Locate the cell with the specified text and output its [X, Y] center coordinate. 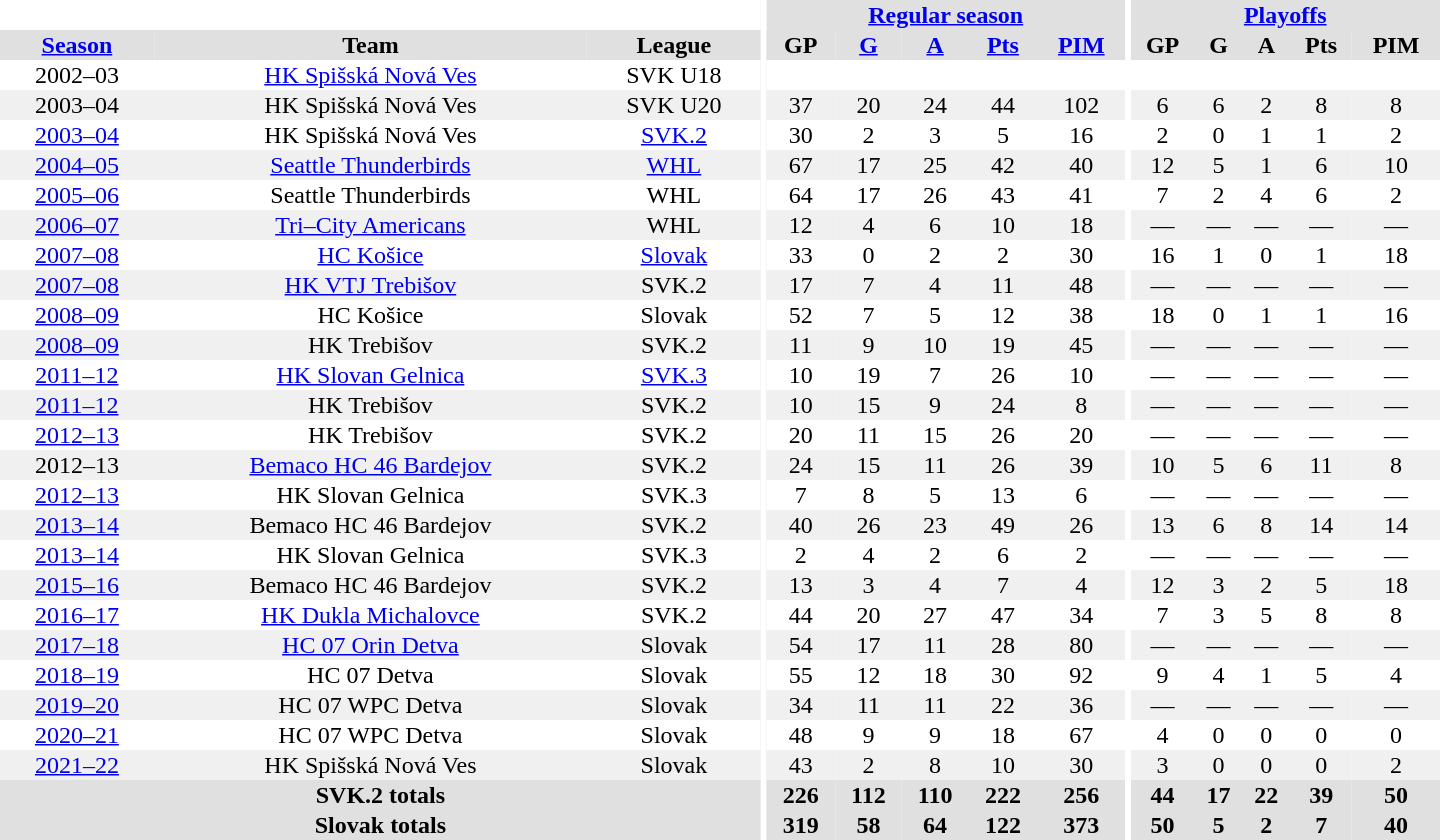
28 [1002, 645]
SVK.2 totals [380, 795]
25 [936, 165]
122 [1002, 825]
HK Dukla Michalovce [370, 615]
Slovak totals [380, 825]
Tri–City Americans [370, 225]
256 [1081, 795]
2020–21 [77, 735]
HC 07 Detva [370, 675]
319 [800, 825]
2005–06 [77, 195]
92 [1081, 675]
49 [1002, 525]
2021–22 [77, 765]
27 [936, 615]
110 [936, 795]
47 [1002, 615]
2002–03 [77, 75]
80 [1081, 645]
112 [868, 795]
League [674, 45]
HK VTJ Trebišov [370, 285]
2006–07 [77, 225]
38 [1081, 315]
102 [1081, 105]
2017–18 [77, 645]
222 [1002, 795]
36 [1081, 705]
58 [868, 825]
226 [800, 795]
2018–19 [77, 675]
2015–16 [77, 585]
Team [370, 45]
Regular season [946, 15]
45 [1081, 345]
42 [1002, 165]
33 [800, 255]
41 [1081, 195]
HC 07 Orin Detva [370, 645]
373 [1081, 825]
37 [800, 105]
SVK U20 [674, 105]
Season [77, 45]
23 [936, 525]
52 [800, 315]
SVK U18 [674, 75]
55 [800, 675]
54 [800, 645]
Playoffs [1285, 15]
2016–17 [77, 615]
2004–05 [77, 165]
2019–20 [77, 705]
